Detect which cell encompasses the target text, then output its [X, Y] center coordinate. 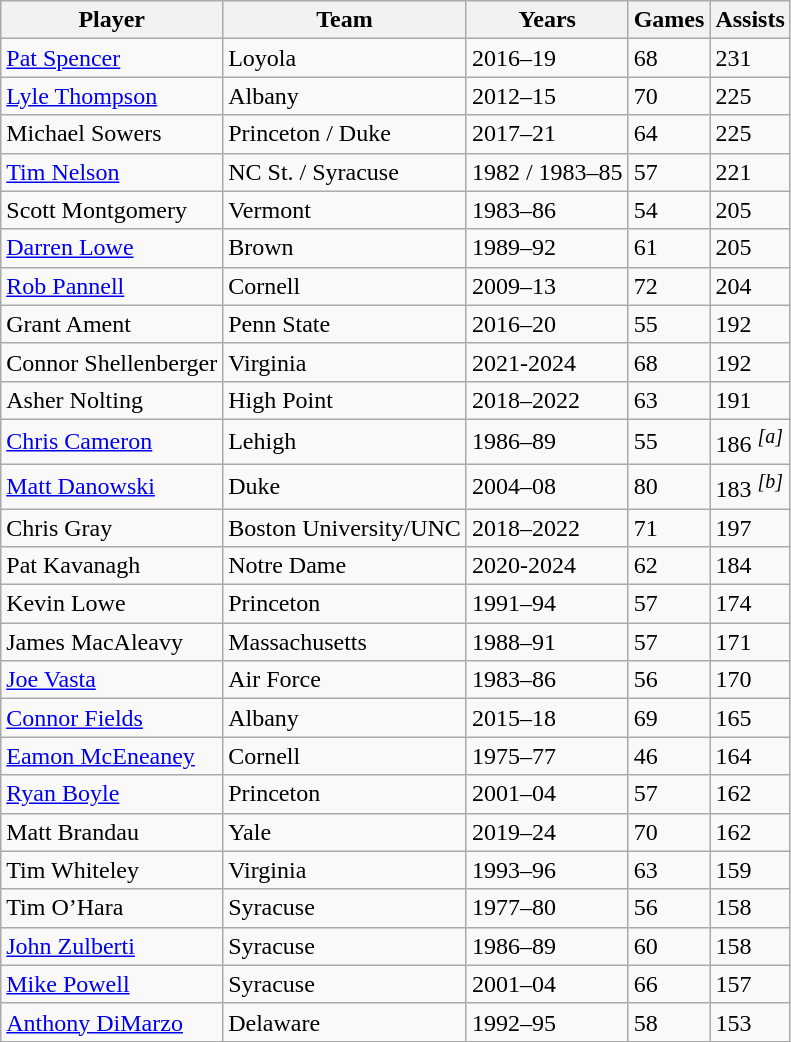
Darren Lowe [112, 248]
231 [750, 58]
171 [750, 642]
Duke [345, 486]
1991–94 [547, 604]
NC St. / Syracuse [345, 172]
Massachusetts [345, 642]
Tim Nelson [112, 172]
Brown [345, 248]
Lehigh [345, 442]
165 [750, 718]
2021-2024 [547, 362]
80 [669, 486]
66 [669, 984]
Years [547, 20]
High Point [345, 400]
Matt Danowski [112, 486]
Boston University/UNC [345, 528]
Pat Spencer [112, 58]
170 [750, 680]
2016–20 [547, 324]
157 [750, 984]
2017–21 [547, 134]
1982 / 1983–85 [547, 172]
1993–96 [547, 870]
Connor Shellenberger [112, 362]
Grant Ament [112, 324]
159 [750, 870]
2016–19 [547, 58]
62 [669, 566]
Michael Sowers [112, 134]
174 [750, 604]
Pat Kavanagh [112, 566]
184 [750, 566]
54 [669, 210]
197 [750, 528]
2012–15 [547, 96]
2019–24 [547, 832]
Joe Vasta [112, 680]
Tim Whiteley [112, 870]
2009–13 [547, 286]
1977–80 [547, 908]
Asher Nolting [112, 400]
Ryan Boyle [112, 794]
61 [669, 248]
58 [669, 1022]
Tim O’Hara [112, 908]
Princeton / Duke [345, 134]
Team [345, 20]
Air Force [345, 680]
186 [a] [750, 442]
69 [669, 718]
1992–95 [547, 1022]
Rob Pannell [112, 286]
204 [750, 286]
2020-2024 [547, 566]
64 [669, 134]
Player [112, 20]
John Zulberti [112, 946]
71 [669, 528]
Scott Montgomery [112, 210]
Anthony DiMarzo [112, 1022]
1975–77 [547, 756]
183 [b] [750, 486]
Loyola [345, 58]
1988–91 [547, 642]
Yale [345, 832]
Mike Powell [112, 984]
Kevin Lowe [112, 604]
Eamon McEneaney [112, 756]
2015–18 [547, 718]
60 [669, 946]
Penn State [345, 324]
2004–08 [547, 486]
Matt Brandau [112, 832]
Chris Cameron [112, 442]
164 [750, 756]
Connor Fields [112, 718]
191 [750, 400]
Notre Dame [345, 566]
Assists [750, 20]
46 [669, 756]
153 [750, 1022]
Vermont [345, 210]
Delaware [345, 1022]
72 [669, 286]
221 [750, 172]
Games [669, 20]
James MacAleavy [112, 642]
Chris Gray [112, 528]
1989–92 [547, 248]
Lyle Thompson [112, 96]
